Scan for the cell matching the given text and deliver its [x, y] coordinate at center. 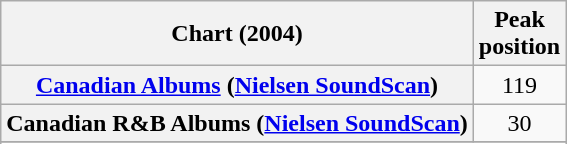
Chart (2004) [238, 34]
Canadian R&B Albums (Nielsen SoundScan) [238, 123]
119 [519, 85]
Peak position [519, 34]
Canadian Albums (Nielsen SoundScan) [238, 85]
30 [519, 123]
